From the cell containing the given text, extract its center point as (X, Y) coordinate. 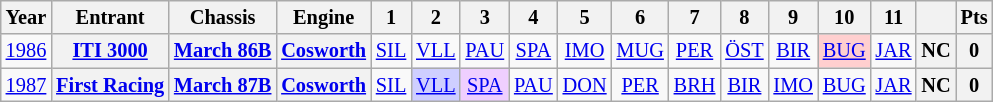
4 (534, 17)
Year (26, 17)
10 (844, 17)
3 (484, 17)
Chassis (222, 17)
1987 (26, 85)
DON (585, 85)
8 (744, 17)
9 (794, 17)
First Racing (110, 85)
March 86B (222, 51)
March 87B (222, 85)
7 (695, 17)
11 (894, 17)
BRH (695, 85)
ÖST (744, 51)
MUG (640, 51)
5 (585, 17)
1986 (26, 51)
Pts (974, 17)
ITI 3000 (110, 51)
Entrant (110, 17)
6 (640, 17)
2 (436, 17)
1 (391, 17)
Engine (324, 17)
